Locate the cell with the specified text and output its (x, y) center coordinate. 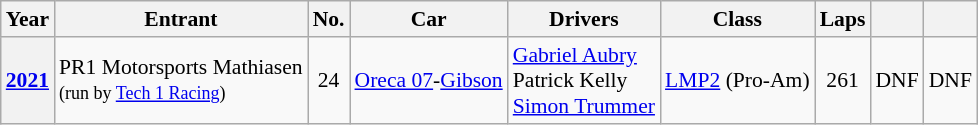
261 (843, 80)
LMP2 (Pro-Am) (738, 80)
Laps (843, 19)
Entrant (181, 19)
Drivers (584, 19)
Class (738, 19)
Oreca 07-Gibson (429, 80)
Car (429, 19)
Year (28, 19)
Gabriel Aubry Patrick Kelly Simon Trummer (584, 80)
24 (329, 80)
2021 (28, 80)
No. (329, 19)
PR1 Motorsports Mathiasen(run by Tech 1 Racing) (181, 80)
